Scan for the cell matching the given text and deliver its (X, Y) coordinate at center. 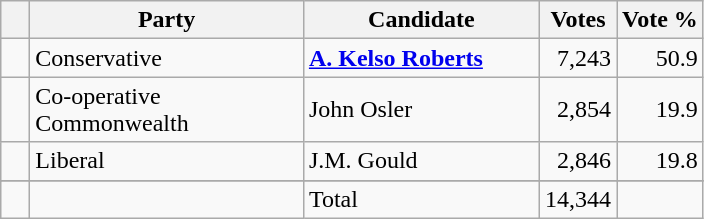
14,344 (578, 199)
Liberal (167, 161)
A. Kelso Roberts (421, 58)
J.M. Gould (421, 161)
Co-operative Commonwealth (167, 110)
John Osler (421, 110)
Candidate (421, 20)
7,243 (578, 58)
50.9 (660, 58)
Party (167, 20)
Votes (578, 20)
19.9 (660, 110)
2,846 (578, 161)
2,854 (578, 110)
Total (421, 199)
Vote % (660, 20)
19.8 (660, 161)
Conservative (167, 58)
